Output the [X, Y] coordinate of the center of the cell containing the given text.  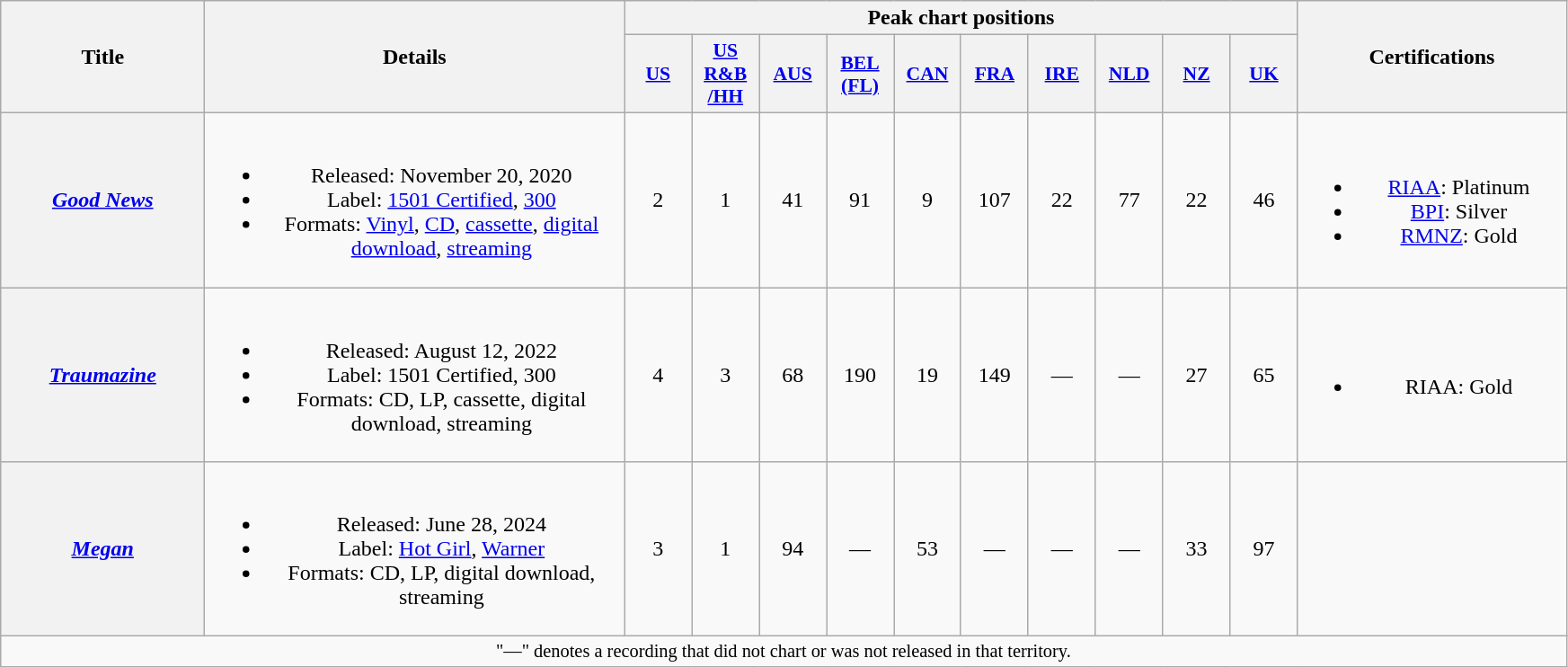
4 [658, 375]
9 [927, 200]
107 [994, 200]
Good News [102, 200]
65 [1263, 375]
"—" denotes a recording that did not chart or was not released in that territory. [784, 652]
Released: November 20, 2020Label: 1501 Certified, 300Formats: Vinyl, CD, cassette, digital download, streaming [415, 200]
77 [1129, 200]
149 [994, 375]
Released: June 28, 2024Label: Hot Girl, WarnerFormats: CD, LP, digital download, streaming [415, 549]
NZ [1197, 74]
BEL(FL) [861, 74]
Released: August 12, 2022Label: 1501 Certified, 300Formats: CD, LP, cassette, digital download, streaming [415, 375]
AUS [793, 74]
68 [793, 375]
RIAA: Gold [1432, 375]
FRA [994, 74]
19 [927, 375]
UK [1263, 74]
Title [102, 58]
USR&B/HH [726, 74]
94 [793, 549]
41 [793, 200]
Details [415, 58]
IRE [1062, 74]
97 [1263, 549]
Megan [102, 549]
RIAA: PlatinumBPI: SilverRMNZ: Gold [1432, 200]
CAN [927, 74]
190 [861, 375]
Traumazine [102, 375]
53 [927, 549]
2 [658, 200]
NLD [1129, 74]
Certifications [1432, 58]
46 [1263, 200]
27 [1197, 375]
91 [861, 200]
US [658, 74]
Peak chart positions [961, 18]
33 [1197, 549]
